Scan for the cell matching the given text and deliver its [X, Y] coordinate at center. 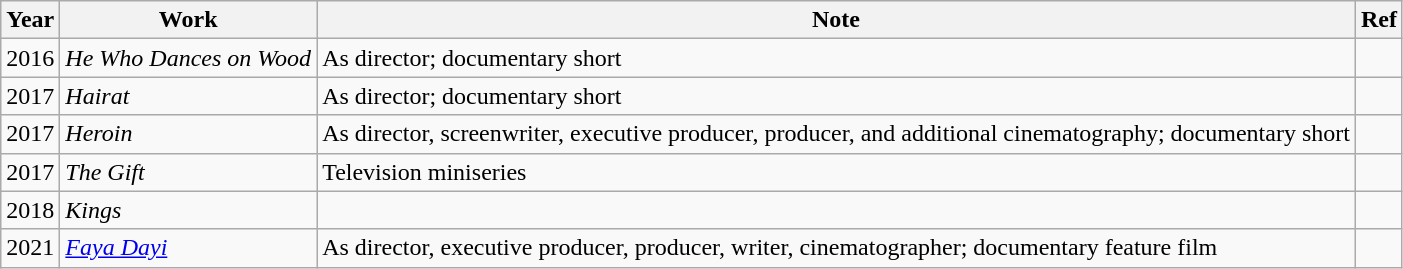
He Who Dances on Wood [188, 58]
Hairat [188, 96]
Year [30, 20]
2016 [30, 58]
The Gift [188, 172]
Faya Dayi [188, 248]
Television miniseries [836, 172]
2021 [30, 248]
Heroin [188, 134]
Work [188, 20]
Ref [1378, 20]
As director, screenwriter, executive producer, producer, and additional cinematography; documentary short [836, 134]
As director, executive producer, producer, writer, cinematographer; documentary feature film [836, 248]
2018 [30, 210]
Kings [188, 210]
Note [836, 20]
